Detect which cell encompasses the target text, then output its (x, y) center coordinate. 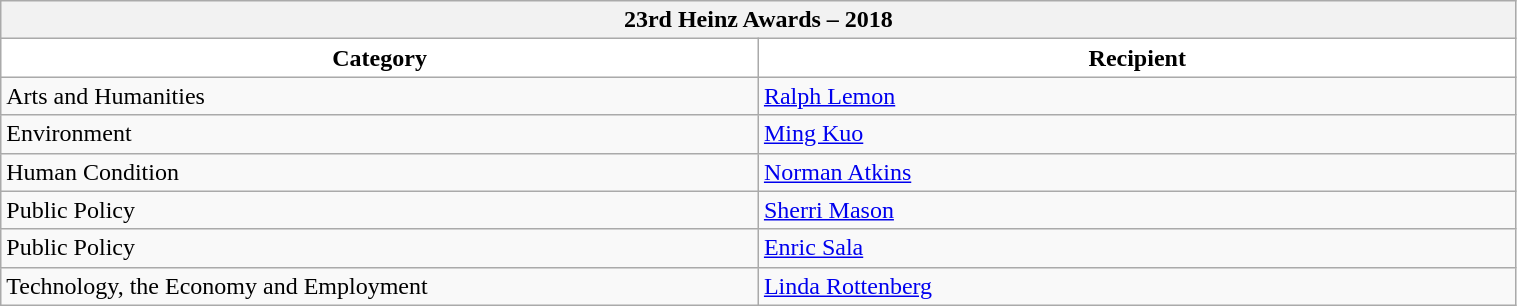
Environment (380, 134)
Sherri Mason (1137, 210)
Enric Sala (1137, 248)
Technology, the Economy and Employment (380, 286)
Recipient (1137, 58)
Norman Atkins (1137, 172)
Arts and Humanities (380, 96)
Human Condition (380, 172)
Ralph Lemon (1137, 96)
Ming Kuo (1137, 134)
23rd Heinz Awards – 2018 (758, 20)
Category (380, 58)
Linda Rottenberg (1137, 286)
